Pinpoint the cell where the given text exists, returning its [X, Y] midpoint coordinate. 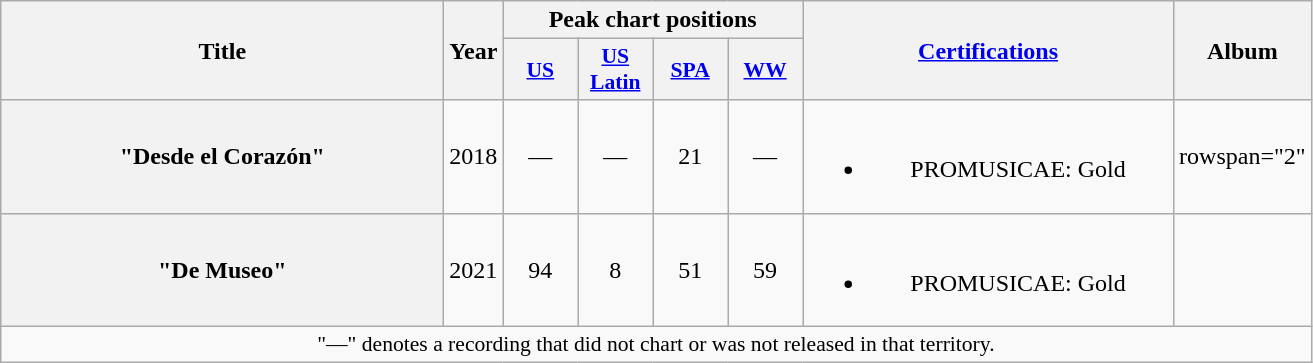
Album [1243, 50]
94 [540, 270]
SPA [690, 70]
59 [766, 270]
"De Museo" [222, 270]
rowspan="2" [1243, 156]
Title [222, 50]
WW [766, 70]
"—" denotes a recording that did not chart or was not released in that territory. [656, 344]
Year [474, 50]
8 [616, 270]
Peak chart positions [653, 20]
US [540, 70]
"Desde el Corazón" [222, 156]
2021 [474, 270]
2018 [474, 156]
51 [690, 270]
21 [690, 156]
Certifications [988, 50]
USLatin [616, 70]
